Output the (x, y) coordinate of the center of the cell containing the given text.  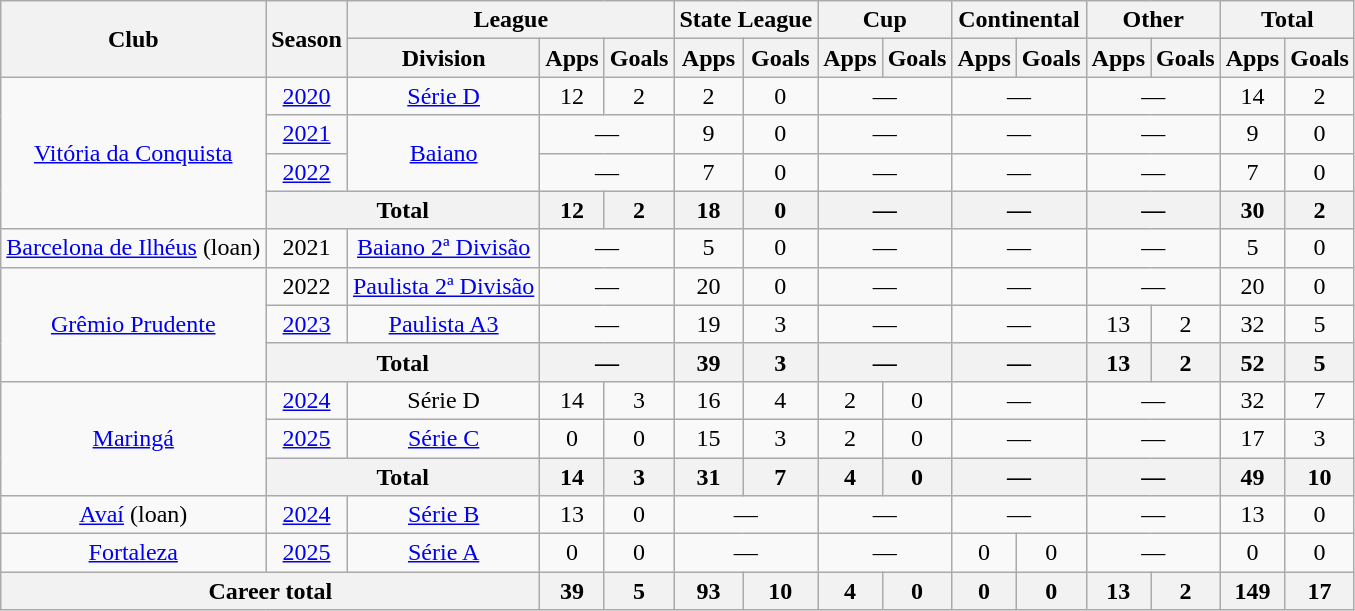
93 (708, 591)
Vitória da Conquista (134, 153)
Grêmio Prudente (134, 324)
Continental (1019, 20)
Série B (443, 515)
Série A (443, 553)
19 (708, 324)
16 (708, 400)
Baiano (443, 153)
Paulista A3 (443, 324)
Fortaleza (134, 553)
31 (708, 477)
2020 (307, 96)
Club (134, 39)
Série C (443, 438)
Baiano 2ª Divisão (443, 248)
18 (708, 210)
Barcelona de Ilhéus (loan) (134, 248)
Maringá (134, 438)
30 (1252, 210)
Cup (885, 20)
Career total (270, 591)
Division (443, 58)
52 (1252, 362)
League (510, 20)
Paulista 2ª Divisão (443, 286)
2023 (307, 324)
Other (1153, 20)
149 (1252, 591)
15 (708, 438)
Season (307, 39)
Avaí (loan) (134, 515)
49 (1252, 477)
State League (746, 20)
